Locate the cell with the specified text and output its (x, y) center coordinate. 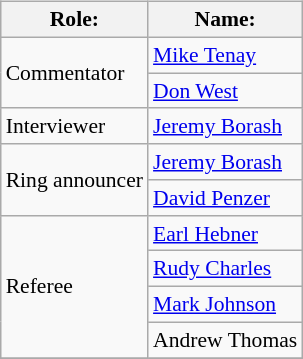
Role: (74, 20)
Commentator (74, 72)
Don West (225, 91)
Mike Tenay (225, 55)
Rudy Charles (225, 269)
David Penzer (225, 198)
Ring announcer (74, 180)
Mark Johnson (225, 305)
Earl Hebner (225, 233)
Name: (225, 20)
Referee (74, 286)
Andrew Thomas (225, 340)
Interviewer (74, 126)
